Identify which cell holds the provided text, then report its (x, y) central coordinate. 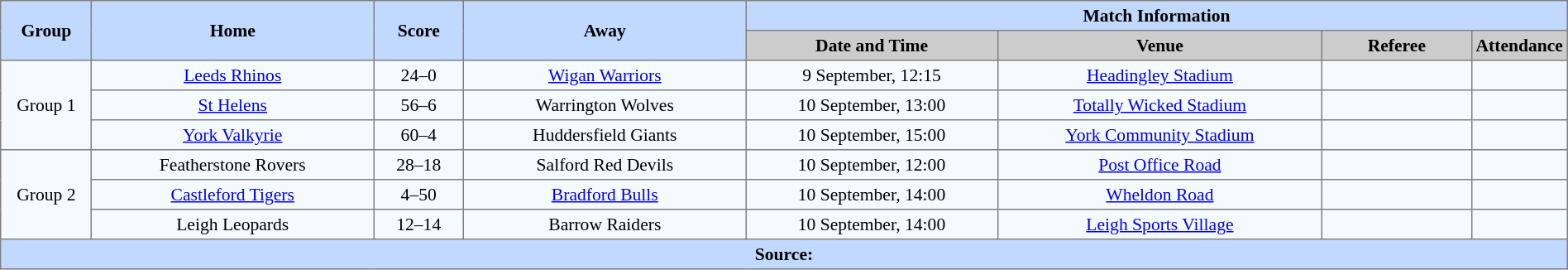
Away (605, 31)
Leigh Sports Village (1159, 224)
Totally Wicked Stadium (1159, 105)
Headingley Stadium (1159, 75)
Featherstone Rovers (233, 165)
Warrington Wolves (605, 105)
Group 1 (46, 105)
10 September, 13:00 (872, 105)
Date and Time (872, 46)
Leigh Leopards (233, 224)
Score (418, 31)
Attendance (1519, 46)
4–50 (418, 195)
Group (46, 31)
Venue (1159, 46)
28–18 (418, 165)
York Community Stadium (1159, 135)
Leeds Rhinos (233, 75)
9 September, 12:15 (872, 75)
Huddersfield Giants (605, 135)
Home (233, 31)
12–14 (418, 224)
Post Office Road (1159, 165)
Barrow Raiders (605, 224)
Salford Red Devils (605, 165)
Source: (784, 254)
56–6 (418, 105)
Wheldon Road (1159, 195)
Castleford Tigers (233, 195)
10 September, 12:00 (872, 165)
Referee (1398, 46)
Bradford Bulls (605, 195)
Match Information (1157, 16)
24–0 (418, 75)
St Helens (233, 105)
10 September, 15:00 (872, 135)
Group 2 (46, 195)
Wigan Warriors (605, 75)
York Valkyrie (233, 135)
60–4 (418, 135)
